Determine the [X, Y] coordinate at the center of the cell enclosing the given text.  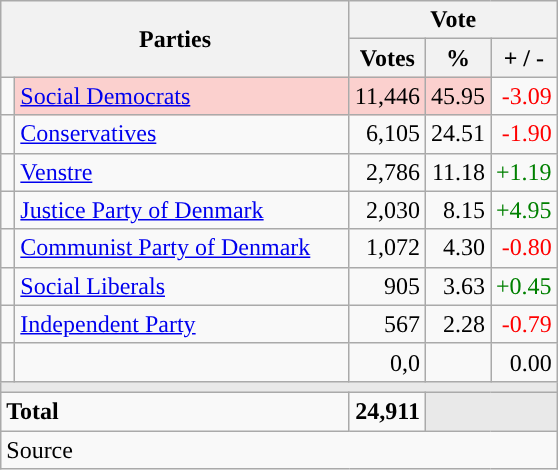
0.00 [524, 362]
-1.90 [524, 134]
+1.19 [524, 172]
4.30 [458, 248]
-0.80 [524, 248]
24.51 [458, 134]
-3.09 [524, 96]
+4.95 [524, 210]
2.28 [458, 324]
2,030 [387, 210]
Conservatives [182, 134]
24,911 [387, 411]
Parties [176, 39]
Independent Party [182, 324]
Votes [387, 58]
Communist Party of Denmark [182, 248]
905 [387, 286]
Venstre [182, 172]
45.95 [458, 96]
2,786 [387, 172]
567 [387, 324]
3.63 [458, 286]
6,105 [387, 134]
8.15 [458, 210]
Total [176, 411]
11.18 [458, 172]
Justice Party of Denmark [182, 210]
+ / - [524, 58]
Source [279, 449]
+0.45 [524, 286]
Social Democrats [182, 96]
1,072 [387, 248]
% [458, 58]
-0.79 [524, 324]
11,446 [387, 96]
Vote [453, 20]
Social Liberals [182, 286]
0,0 [387, 362]
